Scan for the cell matching the given text and deliver its [X, Y] coordinate at center. 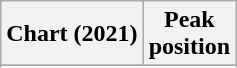
Peakposition [189, 34]
Chart (2021) [72, 34]
